Identify which cell holds the provided text, then report its (x, y) central coordinate. 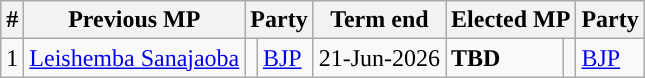
Leishemba Sanajaoba (134, 58)
1 (12, 58)
# (12, 20)
TBD (505, 58)
Term end (379, 20)
21-Jun-2026 (379, 58)
Previous MP (134, 20)
Elected MP (511, 20)
